Detect which cell encompasses the target text, then output its (x, y) center coordinate. 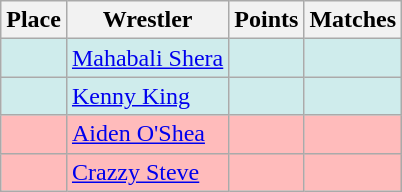
Matches (353, 20)
Wrestler (147, 20)
Crazzy Steve (147, 172)
Aiden O'Shea (147, 134)
Kenny King (147, 96)
Points (266, 20)
Place (34, 20)
Mahabali Shera (147, 58)
